Return the [x, y] coordinate for the center point of the cell that contains the specified text.  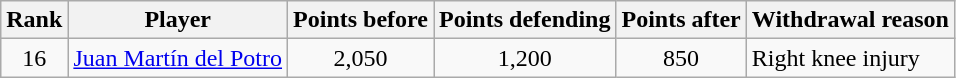
Points before [361, 20]
850 [681, 58]
Points defending [525, 20]
16 [34, 58]
Juan Martín del Potro [178, 58]
Withdrawal reason [850, 20]
2,050 [361, 58]
Rank [34, 20]
Points after [681, 20]
1,200 [525, 58]
Player [178, 20]
Right knee injury [850, 58]
